Return the (x, y) coordinate for the center point of the cell that contains the specified text.  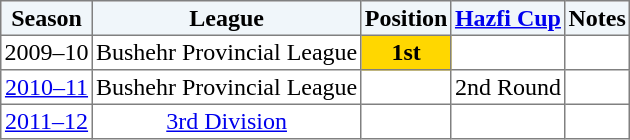
2010–11 (47, 87)
Season (47, 18)
League (226, 18)
Hazfi Cup (508, 18)
Position (406, 18)
2009–10 (47, 52)
2011–12 (47, 121)
2nd Round (508, 87)
Notes (598, 18)
1st (406, 52)
3rd Division (226, 121)
